Pinpoint the cell where the given text exists, returning its [X, Y] midpoint coordinate. 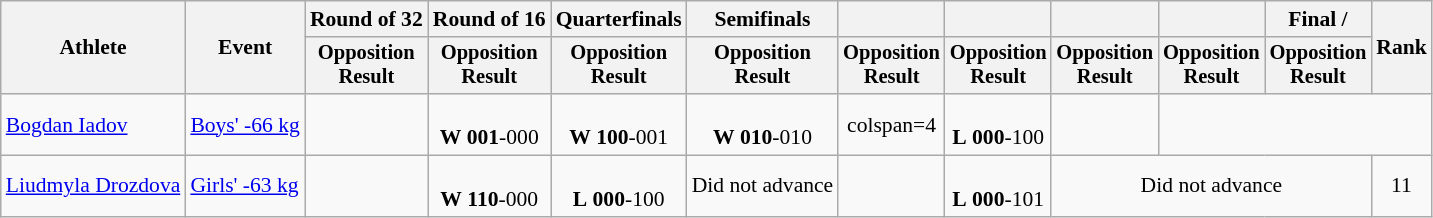
Semifinals [763, 19]
Final / [1318, 19]
colspan=4 [892, 124]
Event [245, 48]
Bogdan Iadov [94, 124]
W 001-000 [490, 124]
Boys' -66 kg [245, 124]
W 100-001 [619, 124]
Girls' -63 kg [245, 186]
Rank [1402, 48]
Round of 16 [490, 19]
Quarterfinals [619, 19]
Round of 32 [366, 19]
W 110-000 [490, 186]
L 000-101 [998, 186]
11 [1402, 186]
Athlete [94, 48]
W 010-010 [763, 124]
Liudmyla Drozdova [94, 186]
